Return the [x, y] coordinate for the center point of the cell that contains the specified text.  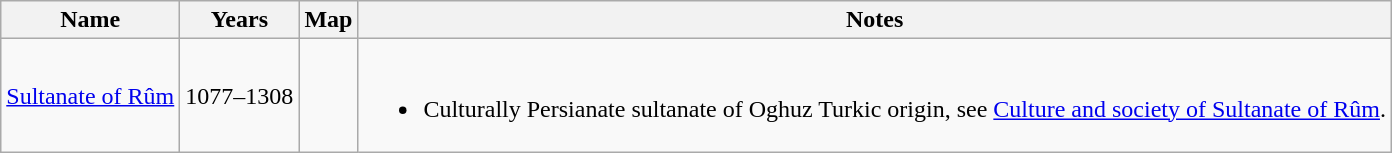
Notes [875, 20]
Sultanate of Rûm [90, 96]
Name [90, 20]
Map [328, 20]
Years [240, 20]
Culturally Persianate sultanate of Oghuz Turkic origin, see Culture and society of Sultanate of Rûm. [875, 96]
1077–1308 [240, 96]
